Determine the [x, y] coordinate at the center of the cell enclosing the given text.  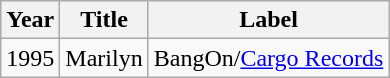
Title [104, 20]
Marilyn [104, 58]
BangOn/Cargo Records [268, 58]
Label [268, 20]
Year [30, 20]
1995 [30, 58]
